Find where the given text appears and provide that cell's center as [X, Y] coordinate. 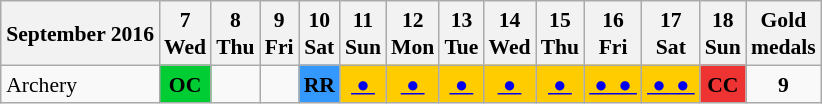
16Fri [613, 33]
Goldmedals [784, 33]
17Sat [671, 33]
September 2016 [80, 33]
12Mon [412, 33]
Archery [80, 84]
RR [320, 84]
18Sun [723, 33]
8Thu [236, 33]
9Fri [280, 33]
15Thu [560, 33]
14Wed [509, 33]
9 [784, 84]
11Sun [363, 33]
OC [185, 84]
7Wed [185, 33]
CC [723, 84]
13Tue [461, 33]
10Sat [320, 33]
